Capture the cell that displays the provided text and extract its [X, Y] central coordinate. 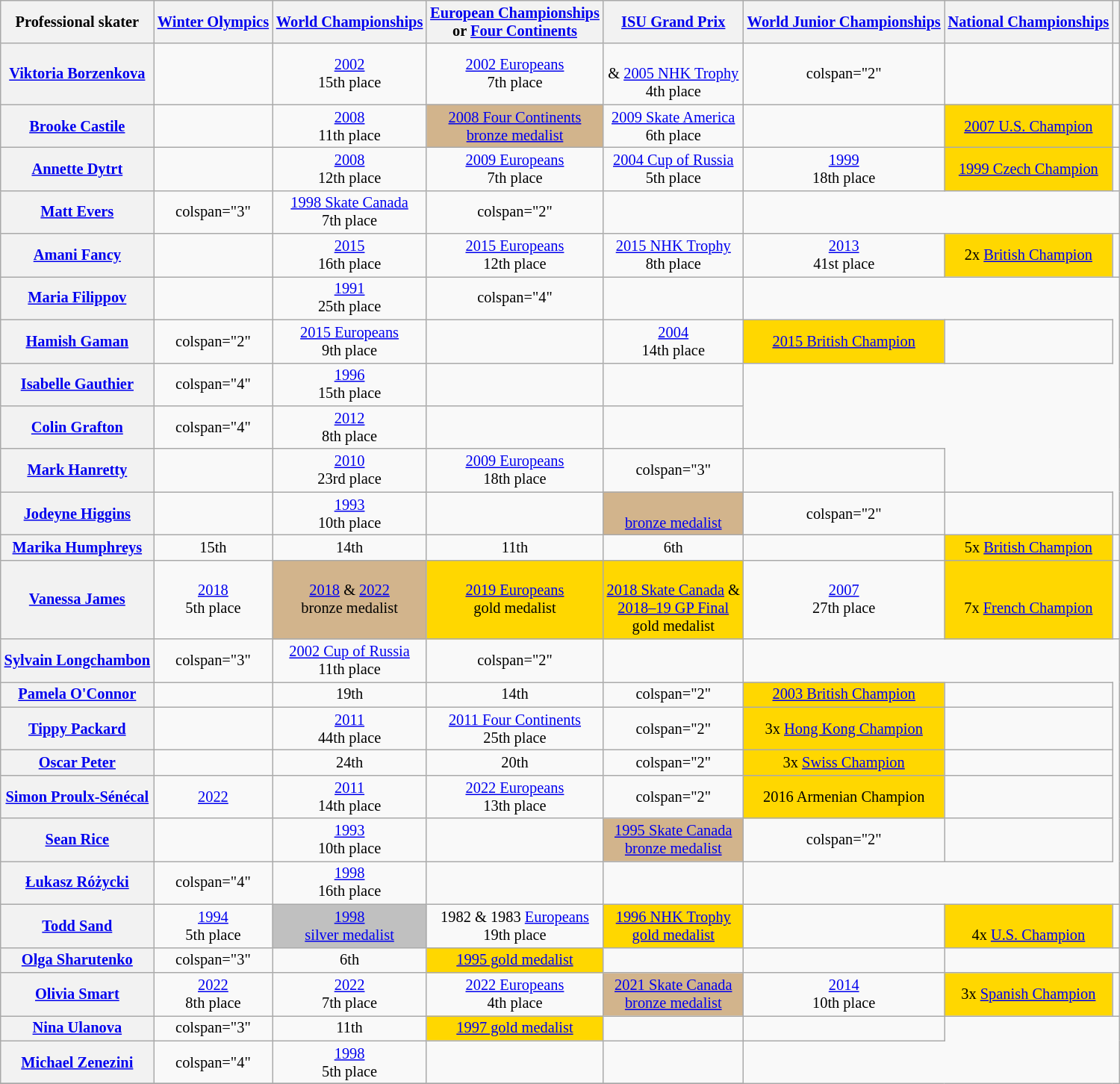
European Championshipsor Four Continents [515, 22]
2003 British Champion [844, 694]
2002 Europeans7th place [515, 74]
Jodeyne Higgins [78, 514]
2019 Europeansgold medalist [515, 599]
19945th place [214, 926]
Matt Evers [78, 212]
2x British Champion [1029, 255]
15th [214, 547]
2022 Europeans13th place [515, 797]
5x British Champion [1029, 547]
Marika Humphreys [78, 547]
ISU Grand Prix [673, 22]
200215th place [349, 74]
& 2005 NHK Trophy4th place [673, 74]
Colin Grafton [78, 427]
2021 Skate Canadabronze medalist [673, 994]
19th [349, 694]
1982 & 1983 Europeans19th place [515, 926]
2018 & 2022bronze medalist [349, 599]
1997 gold medalist [515, 1028]
Winter Olympics [214, 22]
201410th place [844, 994]
Annette Dytrt [78, 169]
2004 Cup of Russia5th place [673, 169]
Sylvain Longchambon [78, 661]
2022 [214, 797]
Vanessa James [78, 599]
Nina Ulanova [78, 1028]
Maria Filippov [78, 298]
201114th place [349, 797]
199125th place [349, 298]
World Championships [349, 22]
1998silver medalist [349, 926]
Amani Fancy [78, 255]
20227th place [349, 994]
World Junior Championships [844, 22]
1999 Czech Champion [1029, 169]
201341st place [844, 255]
20128th place [349, 427]
Olga Sharutenko [78, 960]
2015 Europeans9th place [349, 341]
2018 Skate Canada &2018–19 GP Finalgold medalist [673, 599]
24th [349, 762]
Michael Zenezini [78, 1062]
Brooke Castile [78, 126]
Oscar Peter [78, 762]
201023rd place [349, 470]
2007 U.S. Champion [1029, 126]
4x U.S. Champion [1029, 926]
2015 British Champion [844, 341]
2011 Four Continents25th place [515, 729]
1996 NHK Trophygold medalist [673, 926]
200812th place [349, 169]
201144th place [349, 729]
Hamish Gaman [78, 341]
Isabelle Gauthier [78, 384]
Todd Sand [78, 926]
200414th place [673, 341]
7x French Champion [1029, 599]
Łukasz Różycki [78, 882]
3x Spanish Champion [1029, 994]
3x Hong Kong Champion [844, 729]
2009 Skate America6th place [673, 126]
199615th place [349, 384]
201516th place [349, 255]
20228th place [214, 994]
20185th place [214, 599]
Professional skater [78, 22]
Viktoria Borzenkova [78, 74]
1998 Skate Canada7th place [349, 212]
Mark Hanretty [78, 470]
National Championships [1029, 22]
1995 gold medalist [515, 960]
bronze medalist [673, 514]
2009 Europeans7th place [515, 169]
199816th place [349, 882]
2009 Europeans18th place [515, 470]
2008 Four Continentsbronze medalist [515, 126]
2022 Europeans4th place [515, 994]
199918th place [844, 169]
19985th place [349, 1062]
2002 Cup of Russia11th place [349, 661]
Sean Rice [78, 840]
2015 Europeans12th place [515, 255]
2015 NHK Trophy8th place [673, 255]
Tippy Packard [78, 729]
Pamela O'Connor [78, 694]
3x Swiss Champion [844, 762]
Olivia Smart [78, 994]
20th [515, 762]
200727th place [844, 599]
200811th place [349, 126]
1995 Skate Canadabronze medalist [673, 840]
2016 Armenian Champion [844, 797]
Simon Proulx-Sénécal [78, 797]
